Pinpoint the cell where the given text exists, returning its [x, y] midpoint coordinate. 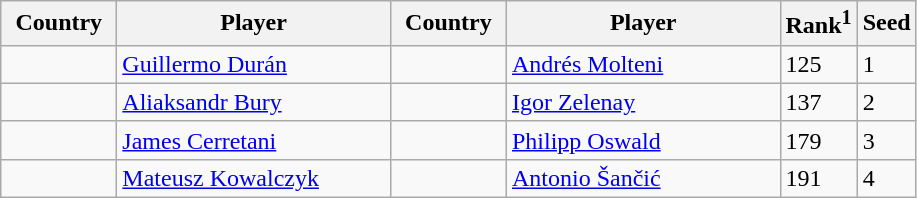
179 [818, 140]
Guillermo Durán [254, 64]
Rank1 [818, 24]
137 [818, 102]
Mateusz Kowalczyk [254, 178]
Seed [886, 24]
125 [818, 64]
Antonio Šančić [643, 178]
4 [886, 178]
2 [886, 102]
3 [886, 140]
Philipp Oswald [643, 140]
191 [818, 178]
James Cerretani [254, 140]
Aliaksandr Bury [254, 102]
1 [886, 64]
Igor Zelenay [643, 102]
Andrés Molteni [643, 64]
